Provide the (x, y) coordinate of the cell's center where the given text is located.  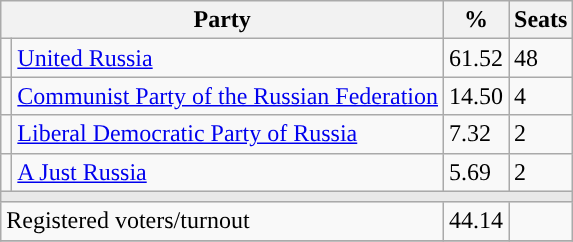
4 (541, 96)
Party (222, 20)
44.14 (476, 221)
Seats (541, 20)
14.50 (476, 96)
Liberal Democratic Party of Russia (228, 134)
% (476, 20)
United Russia (228, 58)
48 (541, 58)
5.69 (476, 172)
A Just Russia (228, 172)
7.32 (476, 134)
Communist Party of the Russian Federation (228, 96)
Registered voters/turnout (222, 221)
61.52 (476, 58)
